Capture the cell that displays the provided text and extract its [x, y] central coordinate. 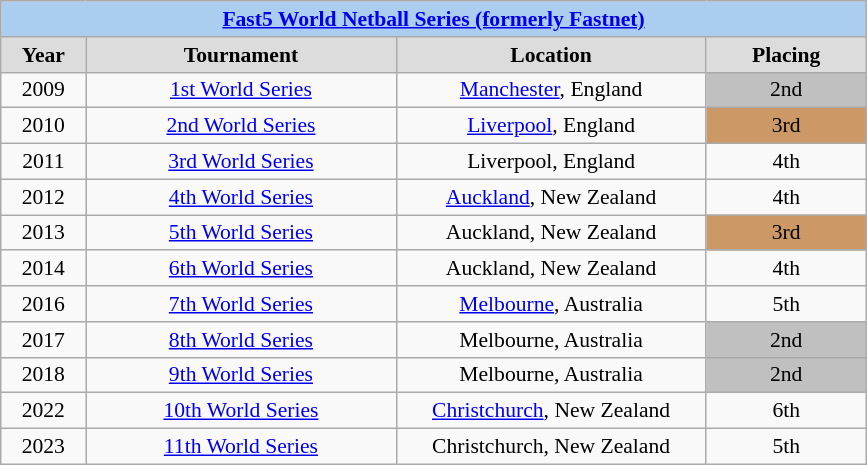
Year [44, 55]
2022 [44, 411]
Placing [786, 55]
Manchester, England [551, 90]
2016 [44, 304]
8th World Series [241, 340]
4th World Series [241, 197]
Tournament [241, 55]
6th World Series [241, 269]
3rd World Series [241, 162]
7th World Series [241, 304]
2nd World Series [241, 126]
2017 [44, 340]
2011 [44, 162]
6th [786, 411]
2014 [44, 269]
2018 [44, 375]
Location [551, 55]
2009 [44, 90]
2013 [44, 233]
2023 [44, 447]
9th World Series [241, 375]
5th World Series [241, 233]
Fast5 World Netball Series (formerly Fastnet) [434, 19]
2012 [44, 197]
2010 [44, 126]
10th World Series [241, 411]
1st World Series [241, 90]
11th World Series [241, 447]
